Search for the cell housing the specified text and yield its (X, Y) center coordinate. 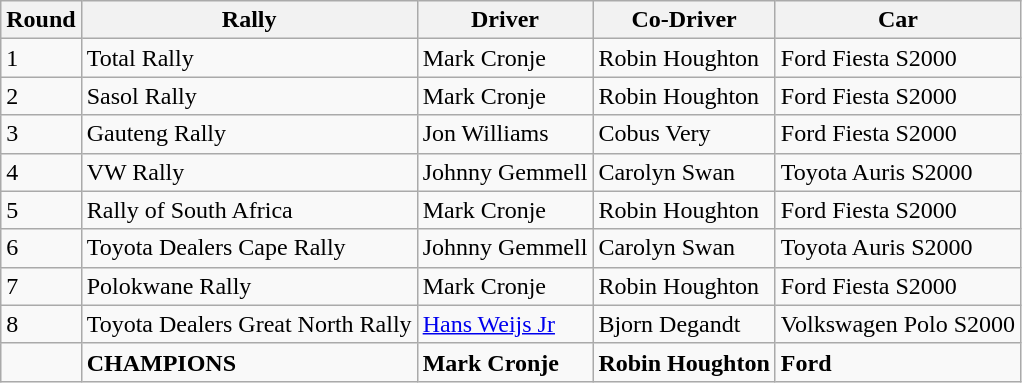
Ford (898, 362)
VW Rally (249, 172)
Toyota Dealers Cape Rally (249, 248)
Co-Driver (684, 20)
8 (41, 324)
Volkswagen Polo S2000 (898, 324)
4 (41, 172)
7 (41, 286)
Gauteng Rally (249, 134)
Car (898, 20)
2 (41, 96)
Rally of South Africa (249, 210)
6 (41, 248)
CHAMPIONS (249, 362)
5 (41, 210)
1 (41, 58)
Toyota Dealers Great North Rally (249, 324)
Rally (249, 20)
Round (41, 20)
Polokwane Rally (249, 286)
3 (41, 134)
Jon Williams (505, 134)
Sasol Rally (249, 96)
Total Rally (249, 58)
Hans Weijs Jr (505, 324)
Driver (505, 20)
Bjorn Degandt (684, 324)
Cobus Very (684, 134)
